Output the [x, y] coordinate of the center of the cell containing the given text.  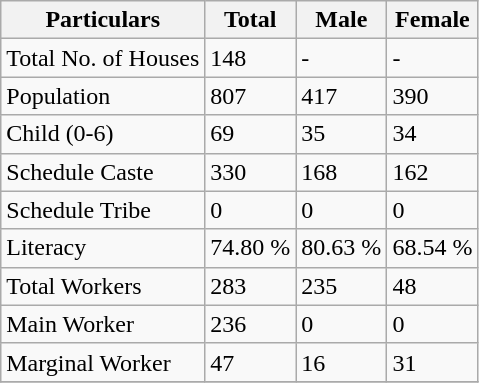
Child (0-6) [103, 134]
16 [342, 362]
283 [250, 286]
Marginal Worker [103, 362]
162 [432, 172]
69 [250, 134]
Male [342, 20]
417 [342, 96]
34 [432, 134]
236 [250, 324]
Population [103, 96]
Female [432, 20]
80.63 % [342, 248]
168 [342, 172]
31 [432, 362]
Main Worker [103, 324]
68.54 % [432, 248]
Total No. of Houses [103, 58]
235 [342, 286]
35 [342, 134]
74.80 % [250, 248]
390 [432, 96]
48 [432, 286]
330 [250, 172]
47 [250, 362]
Total [250, 20]
148 [250, 58]
807 [250, 96]
Total Workers [103, 286]
Schedule Tribe [103, 210]
Particulars [103, 20]
Literacy [103, 248]
Schedule Caste [103, 172]
